From the cell containing the given text, extract its center point as (X, Y) coordinate. 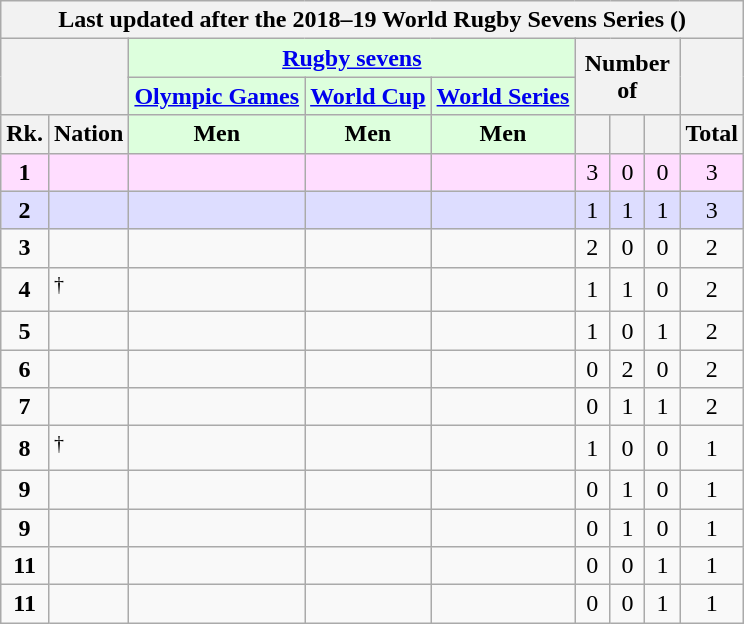
Last updated after the 2018–19 World Rugby Sevens Series () (372, 20)
Olympic Games (217, 96)
8 (25, 448)
5 (25, 331)
Rugby sevens (352, 58)
Total (712, 134)
4 (25, 290)
Number of (628, 77)
6 (25, 369)
World Cup (368, 96)
Rk. (25, 134)
World Series (503, 96)
Nation (88, 134)
7 (25, 407)
